Extract the (X, Y) coordinate from the center of the cell holding the provided text.  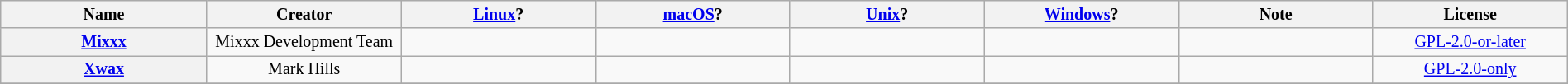
Name (104, 15)
Linux? (498, 15)
GPL-2.0-or-later (1470, 43)
Creator (304, 15)
License (1470, 15)
Mixxx (104, 43)
macOS? (693, 15)
Note (1275, 15)
Unix? (887, 15)
Mixxx Development Team (304, 43)
Windows? (1082, 15)
Xwax (104, 69)
Mark Hills (304, 69)
GPL-2.0-only (1470, 69)
